For the text-containing cell, return its midpoint in (X, Y) coordinate format. 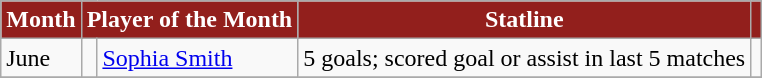
June (41, 58)
Sophia Smith (198, 58)
Player of the Month (190, 20)
Month (41, 20)
5 goals; scored goal or assist in last 5 matches (524, 58)
Statline (524, 20)
